Extract the [x, y] coordinate from the center of the cell holding the provided text.  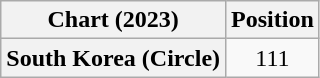
111 [273, 58]
Position [273, 20]
South Korea (Circle) [114, 58]
Chart (2023) [114, 20]
